Detect which cell encompasses the target text, then output its (x, y) center coordinate. 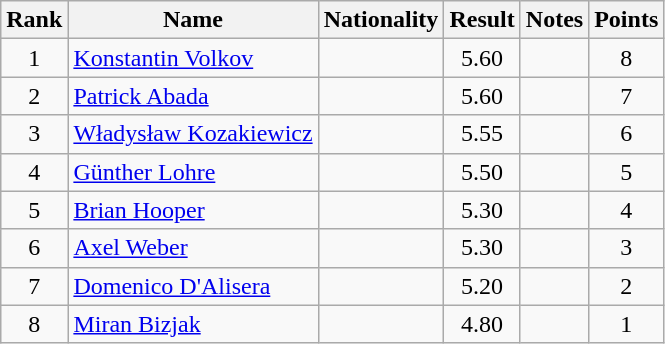
4.80 (482, 324)
Result (482, 20)
Notes (554, 20)
Günther Lohre (193, 172)
5.20 (482, 286)
Patrick Abada (193, 96)
Nationality (381, 20)
5.50 (482, 172)
Rank (34, 20)
Domenico D'Alisera (193, 286)
Władysław Kozakiewicz (193, 134)
Axel Weber (193, 248)
5.55 (482, 134)
Konstantin Volkov (193, 58)
Points (626, 20)
Miran Bizjak (193, 324)
Brian Hooper (193, 210)
Name (193, 20)
